Capture the cell that displays the provided text and extract its [X, Y] central coordinate. 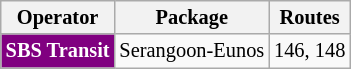
Serangoon-Eunos [192, 51]
Operator [58, 17]
Routes [310, 17]
Package [192, 17]
146, 148 [310, 51]
SBS Transit [58, 51]
